For the text-containing cell, return its midpoint in [X, Y] coordinate format. 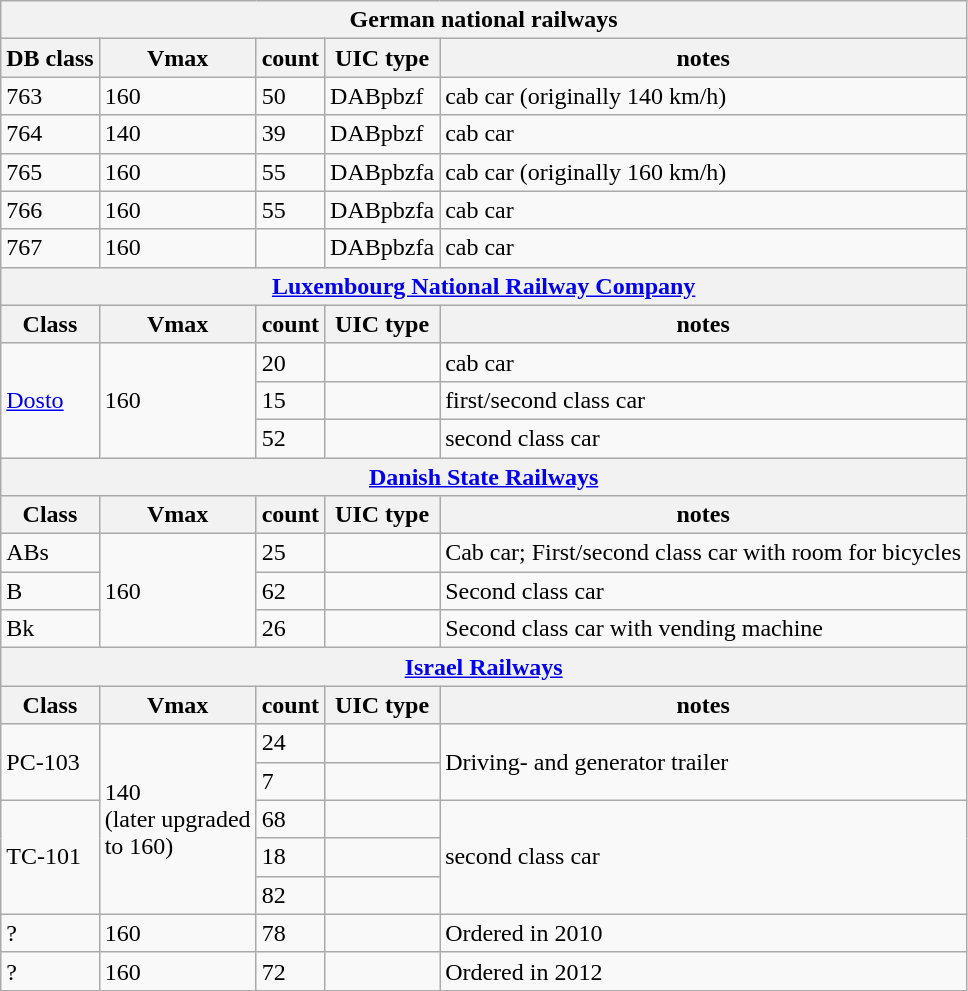
PC-103 [50, 762]
Luxembourg National Railway Company [484, 286]
39 [290, 134]
767 [50, 248]
DB class [50, 58]
Ordered in 2010 [704, 933]
26 [290, 629]
Bk [50, 629]
Israel Railways [484, 667]
B [50, 591]
72 [290, 971]
764 [50, 134]
first/second class car [704, 400]
Cab car; First/second class car with room for bicycles [704, 553]
140(later upgradedto 160) [178, 819]
765 [50, 172]
763 [50, 96]
Dosto [50, 400]
7 [290, 781]
140 [178, 134]
Driving- and generator trailer [704, 762]
Danish State Railways [484, 477]
50 [290, 96]
82 [290, 895]
ABs [50, 553]
15 [290, 400]
68 [290, 819]
20 [290, 362]
German national railways [484, 20]
25 [290, 553]
cab car (originally 140 km/h) [704, 96]
Second class car with vending machine [704, 629]
Second class car [704, 591]
24 [290, 743]
cab car (originally 160 km/h) [704, 172]
Ordered in 2012 [704, 971]
52 [290, 438]
766 [50, 210]
TC-101 [50, 857]
18 [290, 857]
62 [290, 591]
78 [290, 933]
